Extract the [X, Y] coordinate from the center of the cell holding the provided text.  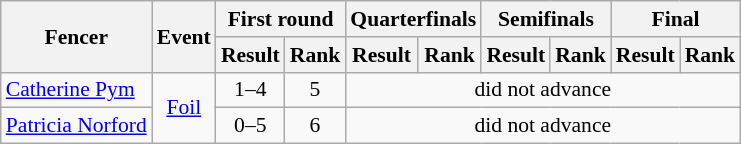
Semifinals [546, 19]
1–4 [250, 90]
First round [280, 19]
Fencer [76, 36]
Event [184, 36]
0–5 [250, 126]
Quarterfinals [413, 19]
Foil [184, 108]
Patricia Norford [76, 126]
6 [316, 126]
Catherine Pym [76, 90]
5 [316, 90]
Final [676, 19]
